Pinpoint the cell where the given text exists, returning its (x, y) midpoint coordinate. 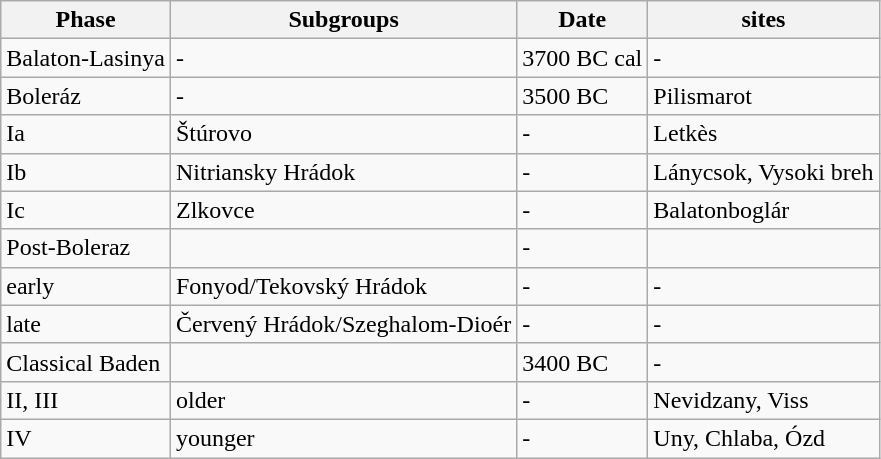
Letkès (764, 134)
3400 BC (582, 362)
IV (86, 438)
3500 BC (582, 96)
sites (764, 20)
Červený Hrádok/Szeghalom-Dioér (343, 324)
Pilismarot (764, 96)
Zlkovce (343, 210)
3700 BC cal (582, 58)
Uny, Chlaba, Ózd (764, 438)
Ia (86, 134)
Ib (86, 172)
Subgroups (343, 20)
Post-Boleraz (86, 248)
late (86, 324)
early (86, 286)
Balaton-Lasinya (86, 58)
Lánycsok, Vysoki breh (764, 172)
Nevidzany, Viss (764, 400)
Date (582, 20)
Štúrovo (343, 134)
Classical Baden (86, 362)
Phase (86, 20)
Nitriansky Hrádok (343, 172)
II, III (86, 400)
Balatonboglár (764, 210)
Boleráz (86, 96)
older (343, 400)
Ic (86, 210)
Fonyod/Tekovský Hrádok (343, 286)
younger (343, 438)
